Find where the given text appears and provide that cell's center as (X, Y) coordinate. 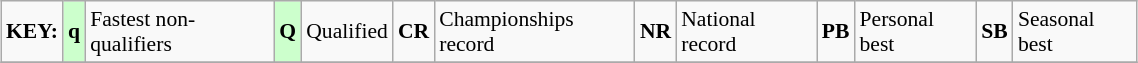
PB (836, 32)
Personal best (916, 32)
National record (746, 32)
q (74, 32)
Qualified (347, 32)
Seasonal best (1075, 32)
Championships record (534, 32)
CR (414, 32)
Fastest non-qualifiers (180, 32)
KEY: (32, 32)
SB (994, 32)
NR (656, 32)
Q (288, 32)
